Find where the given text appears and provide that cell's center as [X, Y] coordinate. 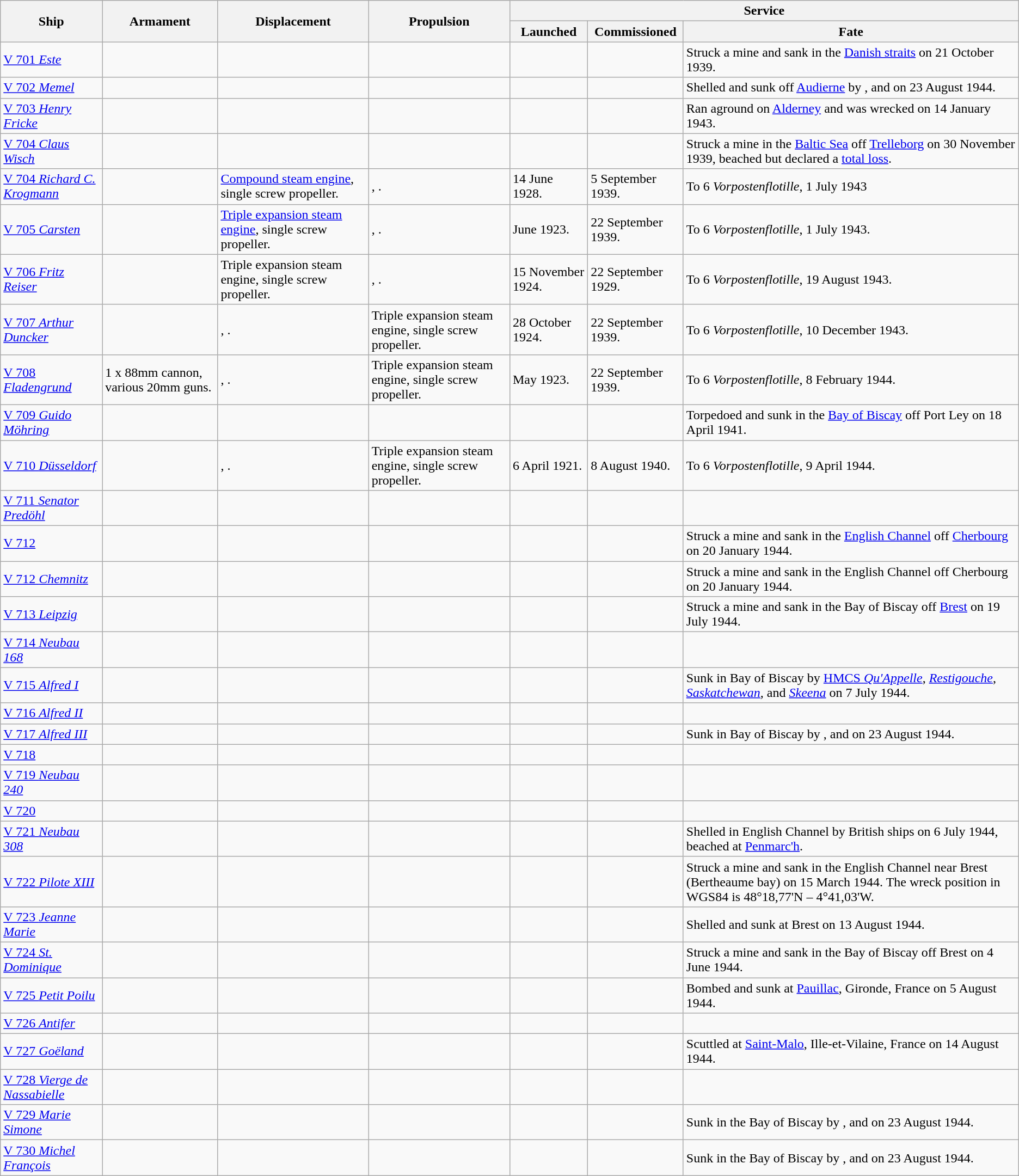
Struck a mine and sank in the Bay of Biscay off Brest on 4 June 1944. [851, 959]
To 6 Vorpostenflotille, 8 February 1944. [851, 379]
14 June 1928. [549, 186]
V 707 Arthur Duncker [51, 329]
V 708 Fladengrund [51, 379]
V 719 Neubau 240 [51, 783]
6 April 1921. [549, 465]
V 721 Neubau 308 [51, 838]
V 709 Guido Möhring [51, 422]
1 x 88mm cannon, various 20mm guns. [160, 379]
Sunk in Bay of Biscay by , and on 23 August 1944. [851, 734]
Armament [160, 21]
V 714 Neubau 168 [51, 650]
5 September 1939. [636, 186]
Propulsion [439, 21]
Torpedoed and sunk in the Bay of Biscay off Port Ley on 18 April 1941. [851, 422]
V 704 Richard C. Krogmann [51, 186]
Ship [51, 21]
V 729 Marie Simone [51, 1123]
Shelled and sunk off Audierne by , and on 23 August 1944. [851, 88]
Service [764, 11]
Struck a mine and sank in the English Channel near Brest (Bertheaume bay) on 15 March 1944. The wreck position in WGS84 is 48°18,77'N – 4°41,03'W. [851, 881]
To 6 Vorpostenflotille, 1 July 1943. [851, 229]
V 722 Pilote XIII [51, 881]
To 6 Vorpostenflotille, 1 July 1943 [851, 186]
8 August 1940. [636, 465]
V 718 [51, 755]
Bombed and sunk at Pauillac, Gironde, France on 5 August 1944. [851, 995]
V 723 Jeanne Marie [51, 924]
28 October 1924. [549, 329]
V 717 Alfred III [51, 734]
15 November 1924. [549, 279]
V 712 [51, 543]
Commissioned [636, 32]
Compound steam engine, single screw propeller. [293, 186]
V 706 Fritz Reiser [51, 279]
Scuttled at Saint-Malo, Ille-et-Vilaine, France on 14 August 1944. [851, 1052]
V 703 Henry Fricke [51, 115]
V 704 Claus Wisch [51, 151]
22 September 1929. [636, 279]
V 726 Antifer [51, 1024]
V 702 Memel [51, 88]
Displacement [293, 21]
Sunk in Bay of Biscay by HMCS Qu'Appelle, Restigouche, Saskatchewan, and Skeena on 7 July 1944. [851, 685]
V 710 Düsseldorf [51, 465]
Launched [549, 32]
V 701 Este [51, 60]
Shelled in English Channel by British ships on 6 July 1944, beached at Penmarc'h. [851, 838]
V 715 Alfred I [51, 685]
V 725 Petit Poilu [51, 995]
V 711 Senator Predöhl [51, 509]
Shelled and sunk at Brest on 13 August 1944. [851, 924]
Struck a mine in the Baltic Sea off Trelleborg on 30 November 1939, beached but declared a total loss. [851, 151]
Struck a mine and sank in the Bay of Biscay off Brest on 19 July 1944. [851, 614]
To 6 Vorpostenflotille, 9 April 1944. [851, 465]
To 6 Vorpostenflotille, 10 December 1943. [851, 329]
V 730 Michel François [51, 1157]
Fate [851, 32]
V 728 Vierge de Nassabielle [51, 1087]
V 724 St. Dominique [51, 959]
V 712 Chemnitz [51, 579]
V 727 Goëland [51, 1052]
V 705 Carsten [51, 229]
Ran aground on Alderney and was wrecked on 14 January 1943. [851, 115]
V 713 Leipzig [51, 614]
May 1923. [549, 379]
June 1923. [549, 229]
V 720 [51, 811]
Struck a mine and sank in the Danish straits on 21 October 1939. [851, 60]
V 716 Alfred II [51, 713]
To 6 Vorpostenflotille, 19 August 1943. [851, 279]
